Return the (X, Y) coordinate for the center point of the cell that contains the specified text.  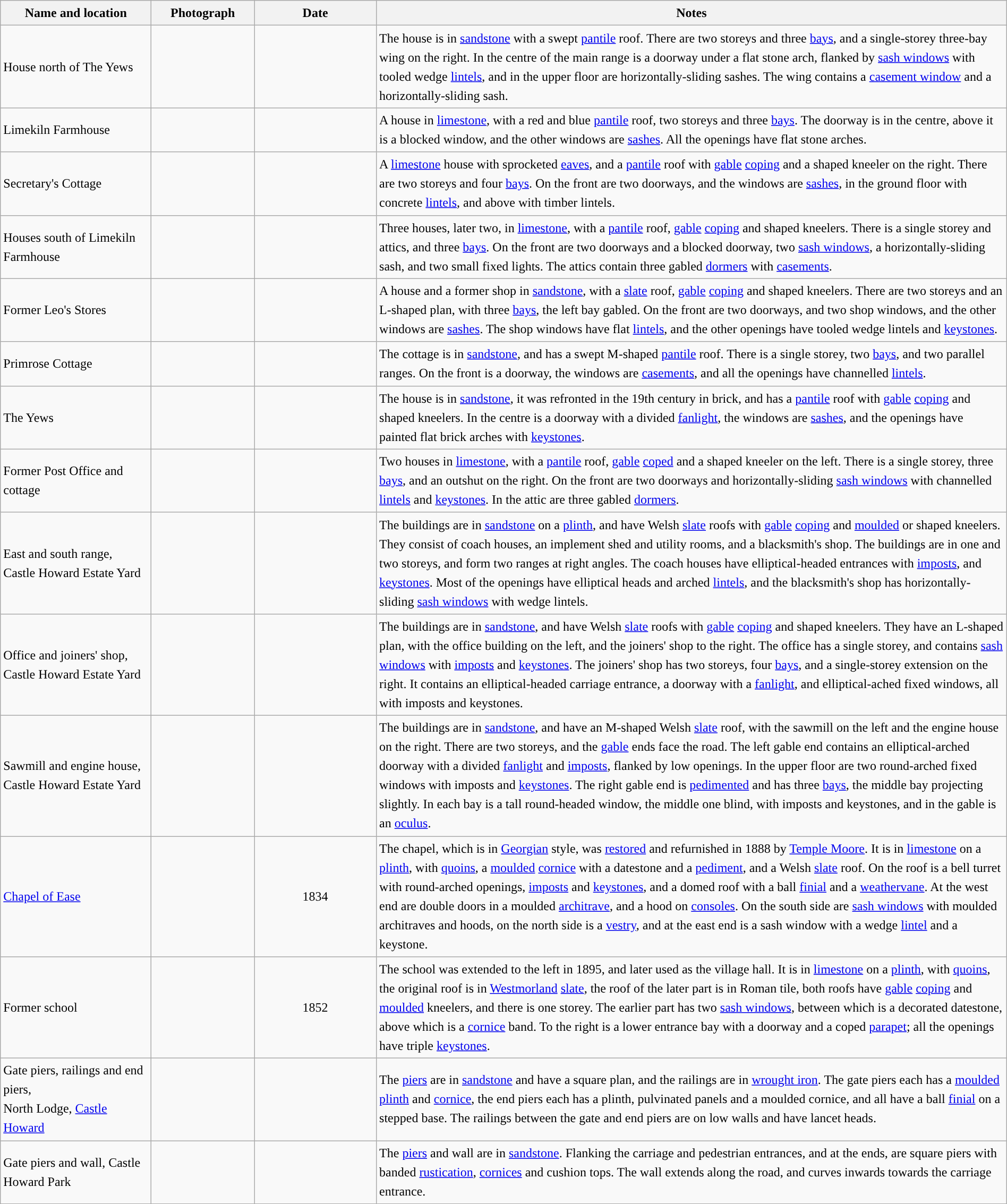
Sawmill and engine house,Castle Howard Estate Yard (76, 776)
Former Post Office and cottage (76, 480)
Gate piers and wall, Castle Howard Park (76, 1172)
Primrose Cottage (76, 363)
Photograph (203, 13)
Secretary's Cottage (76, 184)
Chapel of Ease (76, 897)
Office and joiners' shop,Castle Howard Estate Yard (76, 664)
East and south range,Castle Howard Estate Yard (76, 563)
Former school (76, 1007)
1852 (315, 1007)
The Yews (76, 418)
Gate piers, railings and end piers,North Lodge, Castle Howard (76, 1100)
Former Leo's Stores (76, 310)
Name and location (76, 13)
House north of The Yews (76, 67)
Notes (692, 13)
Houses south of Limekiln Farmhouse (76, 247)
Limekiln Farmhouse (76, 130)
Date (315, 13)
1834 (315, 897)
